Find where the given text appears and provide that cell's center as (X, Y) coordinate. 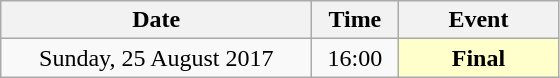
Event (478, 20)
Sunday, 25 August 2017 (156, 58)
16:00 (355, 58)
Date (156, 20)
Time (355, 20)
Final (478, 58)
